Capture the cell that displays the provided text and extract its (X, Y) central coordinate. 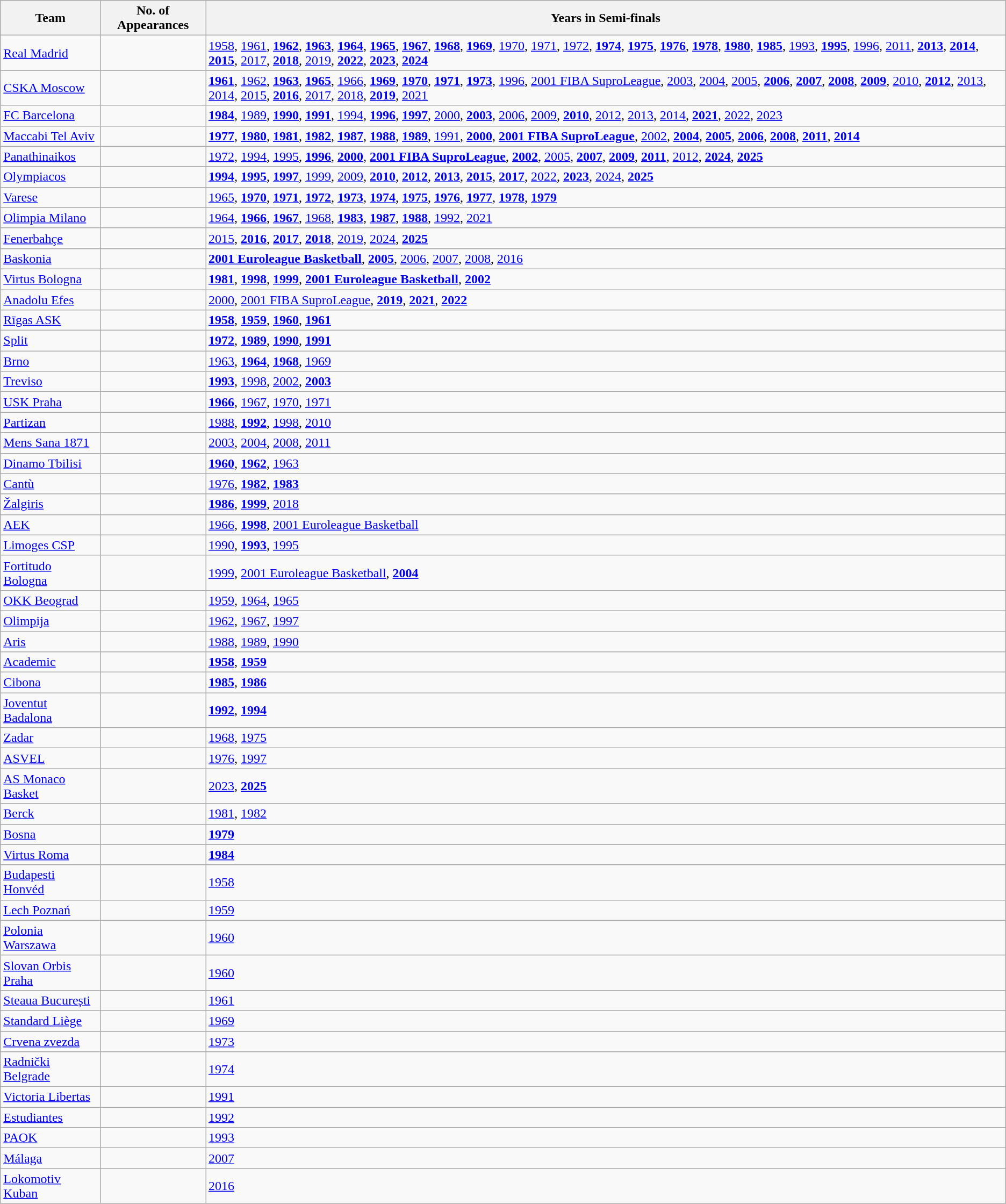
Standard Liège (51, 1021)
1976, 1982, 1983 (605, 484)
Brno (51, 361)
CSKA Moscow (51, 88)
1990, 1993, 1995 (605, 545)
2023, 2025 (605, 786)
1958, 1959, 1960, 1961 (605, 320)
Lokomotiv Kuban (51, 1186)
1966, 1998, 2001 Euroleague Basketball (605, 525)
1958, 1959 (605, 662)
Treviso (51, 382)
1981, 1998, 1999, 2001 Euroleague Basketball, 2002 (605, 279)
1994, 1995, 1997, 1999, 2009, 2010, 2012, 2013, 2015, 2017, 2022, 2023, 2024, 2025 (605, 177)
Steaua București (51, 1000)
1958 (605, 883)
1984 (605, 855)
2000, 2001 FIBA SuproLeague, 2019, 2021, 2022 (605, 299)
Years in Semi-finals (605, 18)
Cantù (51, 484)
1992 (605, 1117)
1985, 1986 (605, 683)
Zadar (51, 738)
Málaga (51, 1158)
Partizan (51, 422)
Berck (51, 814)
Team (51, 18)
Bosna (51, 834)
Slovan Orbis Praha (51, 973)
1972, 1989, 1990, 1991 (605, 341)
1999, 2001 Euroleague Basketball, 2004 (605, 573)
Cibona (51, 683)
1992, 1994 (605, 711)
Maccabi Tel Aviv (51, 136)
Baskonia (51, 259)
1991 (605, 1097)
Olympiacos (51, 177)
1965, 1970, 1971, 1972, 1973, 1974, 1975, 1976, 1977, 1978, 1979 (605, 197)
2007 (605, 1158)
1969 (605, 1021)
1988, 1992, 1998, 2010 (605, 422)
Varese (51, 197)
1972, 1994, 1995, 1996, 2000, 2001 FIBA SuproLeague, 2002, 2005, 2007, 2009, 2011, 2012, 2024, 2025 (605, 156)
Panathinaikos (51, 156)
2015, 2016, 2017, 2018, 2019, 2024, 2025 (605, 238)
Dinamo Tbilisi (51, 463)
1961 (605, 1000)
1974 (605, 1070)
1986, 1999, 2018 (605, 504)
Polonia Warszawa (51, 937)
Limoges CSP (51, 545)
2016 (605, 1186)
1963, 1964, 1968, 1969 (605, 361)
Olimpija (51, 621)
1973 (605, 1041)
USK Praha (51, 402)
No. of Appearances (153, 18)
Anadolu Efes (51, 299)
Crvena zvezda (51, 1041)
Aris (51, 641)
Victoria Libertas (51, 1097)
Lech Poznań (51, 910)
Virtus Roma (51, 855)
Real Madrid (51, 53)
1959, 1964, 1965 (605, 600)
Academic (51, 662)
AEK (51, 525)
AS Monaco Basket (51, 786)
ASVEL (51, 758)
1988, 1989, 1990 (605, 641)
Fortitudo Bologna (51, 573)
1993 (605, 1138)
FC Barcelona (51, 116)
1981, 1982 (605, 814)
PAOK (51, 1138)
Split (51, 341)
Olimpia Milano (51, 218)
Fenerbahçe (51, 238)
1968, 1975 (605, 738)
Žalgiris (51, 504)
Joventut Badalona (51, 711)
OKK Beograd (51, 600)
1959 (605, 910)
Radnički Belgrade (51, 1070)
1976, 1997 (605, 758)
Virtus Bologna (51, 279)
1979 (605, 834)
1966, 1967, 1970, 1971 (605, 402)
Estudiantes (51, 1117)
1993, 1998, 2002, 2003 (605, 382)
1977, 1980, 1981, 1982, 1987, 1988, 1989, 1991, 2000, 2001 FIBA SuproLeague, 2002, 2004, 2005, 2006, 2008, 2011, 2014 (605, 136)
Budapesti Honvéd (51, 883)
1962, 1967, 1997 (605, 621)
2003, 2004, 2008, 2011 (605, 443)
Mens Sana 1871 (51, 443)
1984, 1989, 1990, 1991, 1994, 1996, 1997, 2000, 2003, 2006, 2009, 2010, 2012, 2013, 2014, 2021, 2022, 2023 (605, 116)
1964, 1966, 1967, 1968, 1983, 1987, 1988, 1992, 2021 (605, 218)
Rīgas ASK (51, 320)
1960, 1962, 1963 (605, 463)
2001 Euroleague Basketball, 2005, 2006, 2007, 2008, 2016 (605, 259)
